Scan for the cell matching the given text and deliver its (x, y) coordinate at center. 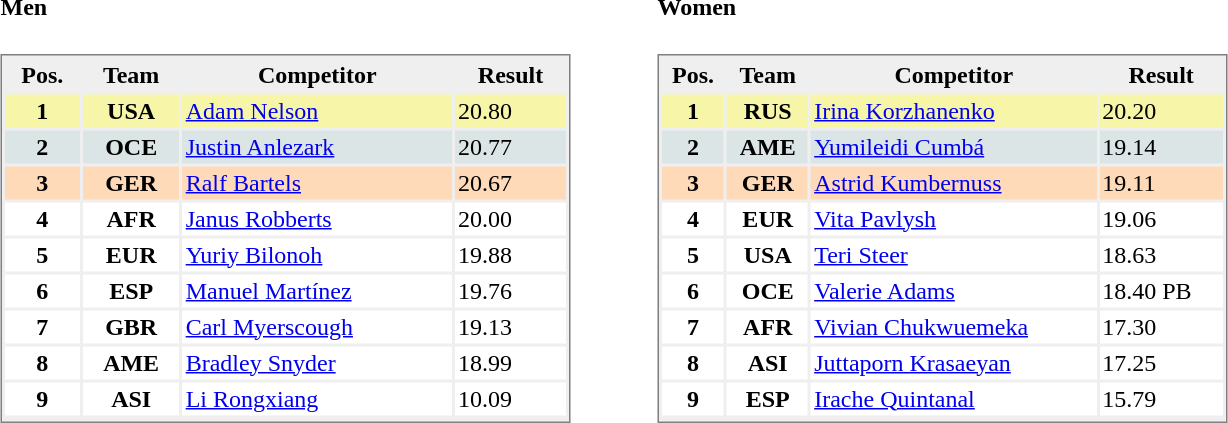
20.20 (1161, 110)
Teri Steer (954, 254)
Carl Myerscough (318, 326)
Astrid Kumbernuss (954, 182)
Juttaporn Krasaeyan (954, 362)
19.14 (1161, 146)
Valerie Adams (954, 290)
19.06 (1161, 218)
20.77 (510, 146)
Li Rongxiang (318, 398)
RUS (768, 110)
Manuel Martínez (318, 290)
Justin Anlezark (318, 146)
Janus Robberts (318, 218)
20.67 (510, 182)
19.76 (510, 290)
Irache Quintanal (954, 398)
Irina Korzhanenko (954, 110)
Vivian Chukwuemeka (954, 326)
Bradley Snyder (318, 362)
18.63 (1161, 254)
10.09 (510, 398)
Adam Nelson (318, 110)
Yuriy Bilonoh (318, 254)
20.80 (510, 110)
18.40 PB (1161, 290)
18.99 (510, 362)
19.88 (510, 254)
20.00 (510, 218)
Yumileidi Cumbá (954, 146)
19.11 (1161, 182)
17.25 (1161, 362)
Ralf Bartels (318, 182)
17.30 (1161, 326)
15.79 (1161, 398)
19.13 (510, 326)
Vita Pavlysh (954, 218)
GBR (132, 326)
